Extract the [X, Y] coordinate from the center of the cell holding the provided text.  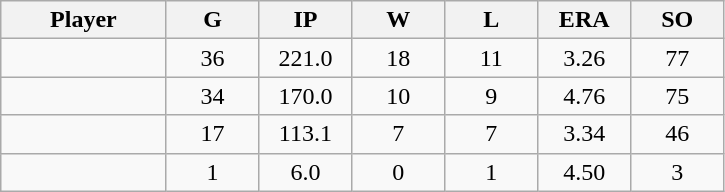
SO [678, 20]
10 [398, 96]
4.76 [584, 96]
L [492, 20]
IP [306, 20]
17 [212, 134]
34 [212, 96]
46 [678, 134]
ERA [584, 20]
36 [212, 58]
11 [492, 58]
221.0 [306, 58]
W [398, 20]
77 [678, 58]
G [212, 20]
6.0 [306, 172]
4.50 [584, 172]
Player [84, 20]
9 [492, 96]
75 [678, 96]
113.1 [306, 134]
18 [398, 58]
3.26 [584, 58]
0 [398, 172]
170.0 [306, 96]
3 [678, 172]
3.34 [584, 134]
